Find where the given text appears and provide that cell's center as (X, Y) coordinate. 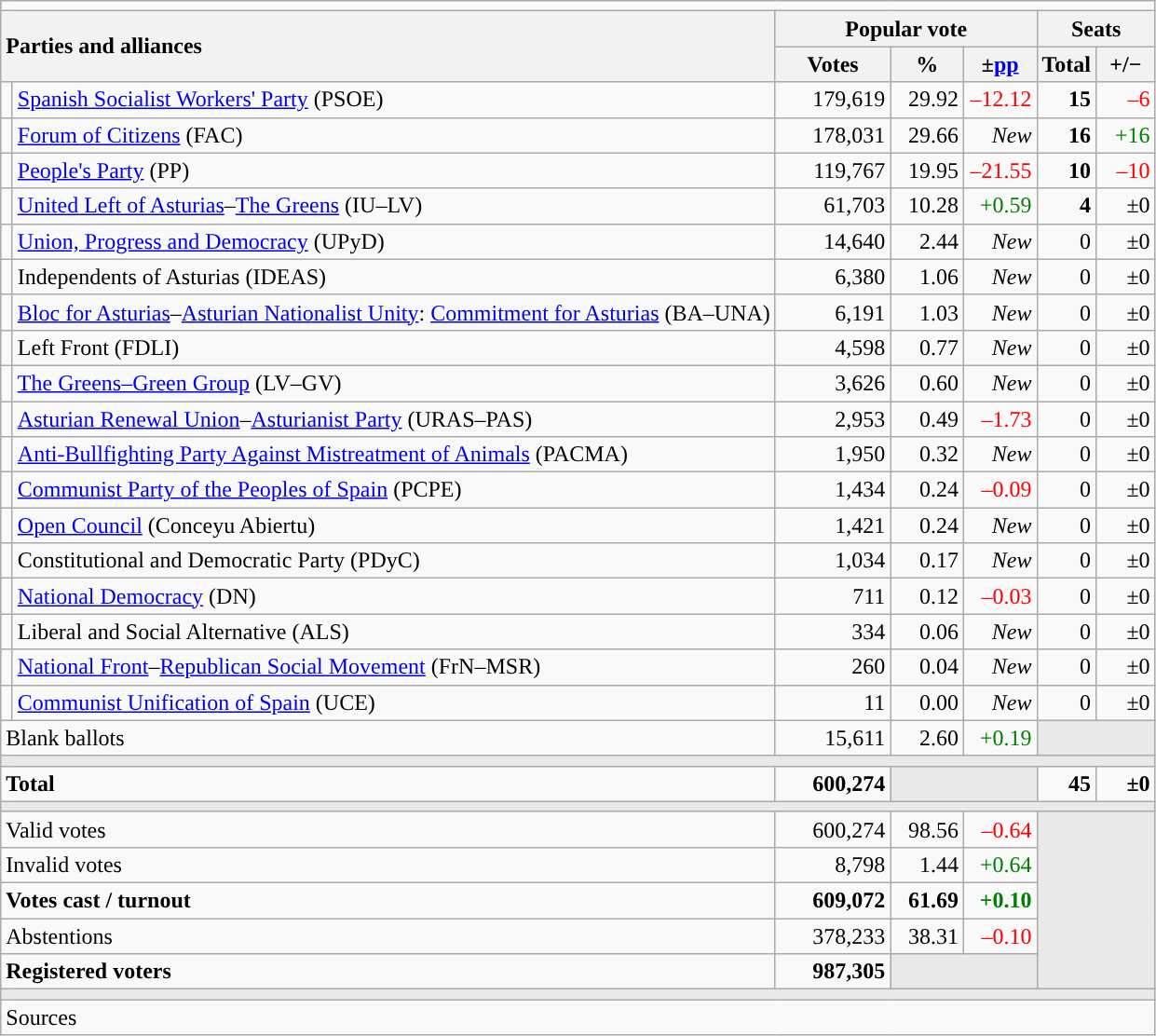
+16 (1126, 135)
–0.10 (1000, 936)
45 (1067, 784)
38.31 (928, 936)
4,598 (833, 348)
Valid votes (388, 829)
29.66 (928, 135)
Abstentions (388, 936)
Votes (833, 64)
Forum of Citizens (FAC) (393, 135)
29.92 (928, 100)
Seats (1095, 29)
0.06 (928, 632)
Spanish Socialist Workers' Party (PSOE) (393, 100)
61,703 (833, 206)
0.17 (928, 561)
0.60 (928, 383)
Union, Progress and Democracy (UPyD) (393, 241)
Left Front (FDLI) (393, 348)
0.12 (928, 596)
1,034 (833, 561)
1,421 (833, 525)
–0.64 (1000, 829)
1,950 (833, 455)
987,305 (833, 972)
19.95 (928, 170)
Anti-Bullfighting Party Against Mistreatment of Animals (PACMA) (393, 455)
15 (1067, 100)
Parties and alliances (388, 47)
1,434 (833, 490)
+/− (1126, 64)
2.44 (928, 241)
6,191 (833, 312)
8,798 (833, 865)
Independents of Asturias (IDEAS) (393, 277)
Invalid votes (388, 865)
Communist Party of the Peoples of Spain (PCPE) (393, 490)
334 (833, 632)
+0.64 (1000, 865)
Asturian Renewal Union–Asturianist Party (URAS–PAS) (393, 418)
0.49 (928, 418)
10.28 (928, 206)
260 (833, 667)
Blank ballots (388, 738)
61.69 (928, 900)
% (928, 64)
179,619 (833, 100)
Liberal and Social Alternative (ALS) (393, 632)
–12.12 (1000, 100)
3,626 (833, 383)
Popular vote (905, 29)
Constitutional and Democratic Party (PDyC) (393, 561)
–10 (1126, 170)
378,233 (833, 936)
0.77 (928, 348)
15,611 (833, 738)
0.32 (928, 455)
0.00 (928, 702)
Registered voters (388, 972)
711 (833, 596)
–0.03 (1000, 596)
16 (1067, 135)
Open Council (Conceyu Abiertu) (393, 525)
2.60 (928, 738)
–1.73 (1000, 418)
14,640 (833, 241)
People's Party (PP) (393, 170)
1.06 (928, 277)
98.56 (928, 829)
National Front–Republican Social Movement (FrN–MSR) (393, 667)
10 (1067, 170)
United Left of Asturias–The Greens (IU–LV) (393, 206)
Communist Unification of Spain (UCE) (393, 702)
±pp (1000, 64)
1.44 (928, 865)
The Greens–Green Group (LV–GV) (393, 383)
0.04 (928, 667)
4 (1067, 206)
–6 (1126, 100)
Sources (578, 1017)
–0.09 (1000, 490)
119,767 (833, 170)
6,380 (833, 277)
609,072 (833, 900)
–21.55 (1000, 170)
Bloc for Asturias–Asturian Nationalist Unity: Commitment for Asturias (BA–UNA) (393, 312)
11 (833, 702)
National Democracy (DN) (393, 596)
178,031 (833, 135)
+0.19 (1000, 738)
+0.10 (1000, 900)
Votes cast / turnout (388, 900)
2,953 (833, 418)
1.03 (928, 312)
+0.59 (1000, 206)
